Extract the (X, Y) coordinate from the center of the cell holding the provided text.  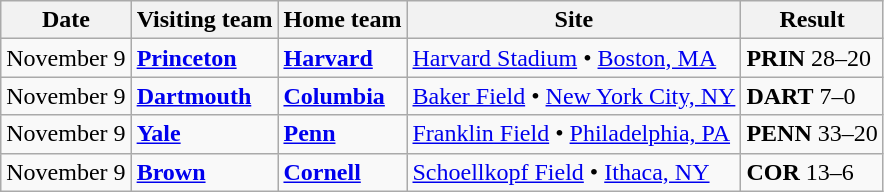
Dartmouth (204, 96)
Result (812, 20)
Penn (342, 134)
Baker Field • New York City, NY (574, 96)
Harvard (342, 58)
Schoellkopf Field • Ithaca, NY (574, 172)
Franklin Field • Philadelphia, PA (574, 134)
Princeton (204, 58)
Yale (204, 134)
Date (66, 20)
Home team (342, 20)
Cornell (342, 172)
Visiting team (204, 20)
Harvard Stadium • Boston, MA (574, 58)
COR 13–6 (812, 172)
DART 7–0 (812, 96)
PRIN 28–20 (812, 58)
Brown (204, 172)
Columbia (342, 96)
PENN 33–20 (812, 134)
Site (574, 20)
